For the text-containing cell, return its midpoint in [x, y] coordinate format. 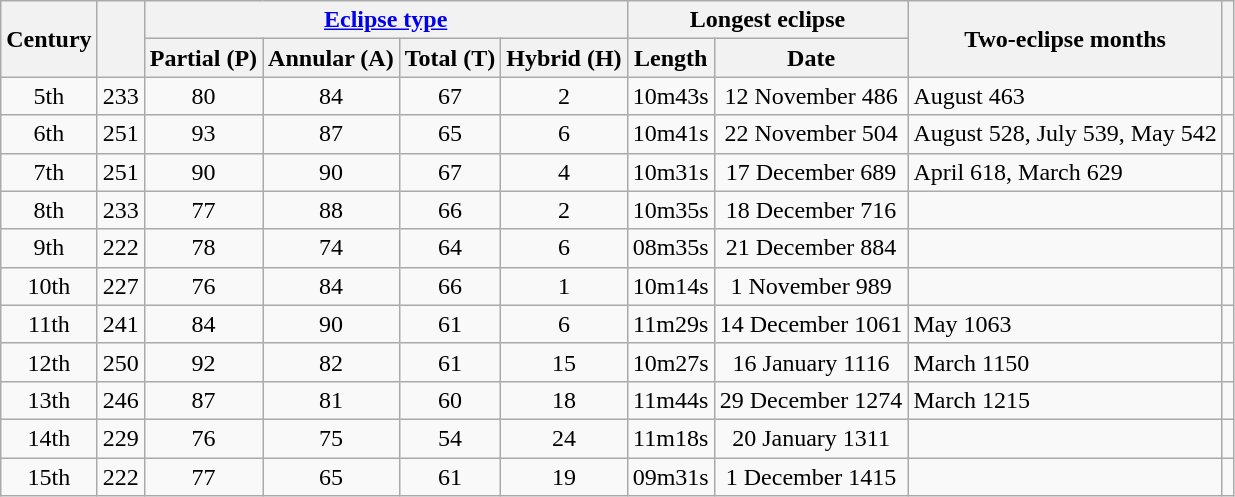
9th [49, 248]
August 528, July 539, May 542 [1065, 134]
10m35s [670, 210]
Two-eclipse months [1065, 39]
246 [120, 400]
14th [49, 438]
10m31s [670, 172]
20 January 1311 [811, 438]
227 [120, 286]
75 [332, 438]
10m27s [670, 362]
229 [120, 438]
Eclipse type [386, 20]
10m41s [670, 134]
May 1063 [1065, 324]
6th [49, 134]
7th [49, 172]
241 [120, 324]
March 1215 [1065, 400]
Annular (A) [332, 58]
11m29s [670, 324]
54 [450, 438]
1 November 989 [811, 286]
78 [203, 248]
4 [564, 172]
22 November 504 [811, 134]
11m18s [670, 438]
Length [670, 58]
11th [49, 324]
Century [49, 39]
10m43s [670, 96]
88 [332, 210]
18 [564, 400]
Hybrid (H) [564, 58]
82 [332, 362]
April 618, March 629 [1065, 172]
29 December 1274 [811, 400]
Longest eclipse [768, 20]
1 December 1415 [811, 477]
Date [811, 58]
13th [49, 400]
1 [564, 286]
March 1150 [1065, 362]
92 [203, 362]
15th [49, 477]
24 [564, 438]
19 [564, 477]
16 January 1116 [811, 362]
12th [49, 362]
60 [450, 400]
11m44s [670, 400]
August 463 [1065, 96]
21 December 884 [811, 248]
81 [332, 400]
Total (T) [450, 58]
08m35s [670, 248]
18 December 716 [811, 210]
14 December 1061 [811, 324]
5th [49, 96]
15 [564, 362]
17 December 689 [811, 172]
250 [120, 362]
8th [49, 210]
Partial (P) [203, 58]
10m14s [670, 286]
12 November 486 [811, 96]
74 [332, 248]
09m31s [670, 477]
93 [203, 134]
64 [450, 248]
80 [203, 96]
10th [49, 286]
